Pinpoint the cell where the given text exists, returning its [x, y] midpoint coordinate. 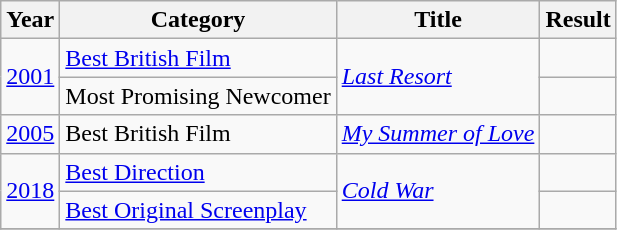
Best Direction [198, 172]
Cold War [438, 191]
Year [30, 20]
2018 [30, 191]
My Summer of Love [438, 134]
Most Promising Newcomer [198, 96]
Result [578, 20]
2005 [30, 134]
Title [438, 20]
2001 [30, 77]
Category [198, 20]
Best Original Screenplay [198, 210]
Last Resort [438, 77]
